Capture the cell that displays the provided text and extract its [X, Y] central coordinate. 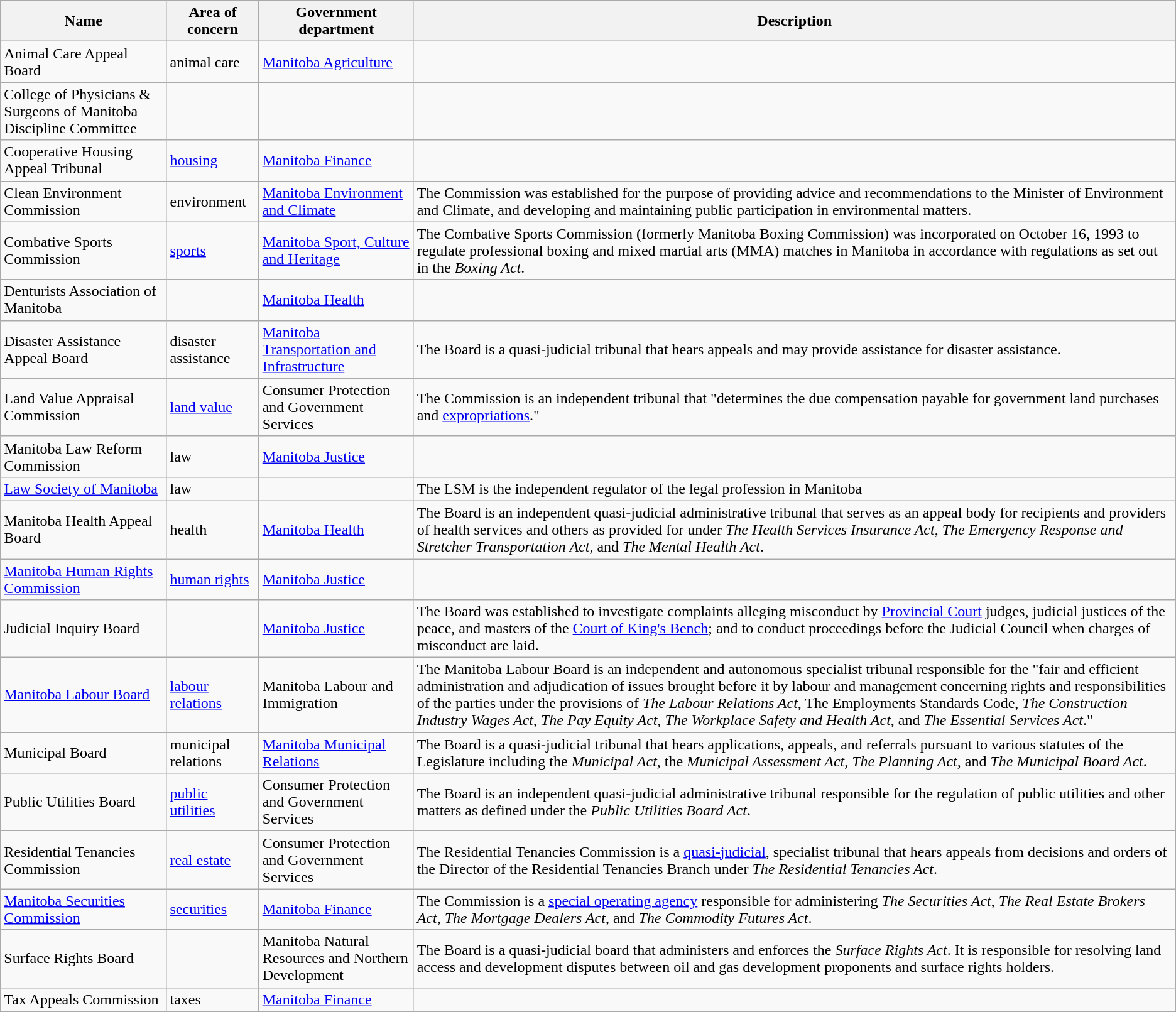
Municipal Board [84, 753]
Public Utilities Board [84, 802]
Tax Appeals Commission [84, 999]
Clean Environment Commission [84, 201]
College of Physicians & Surgeons of Manitoba Discipline Committee [84, 111]
Manitoba Environment and Climate [336, 201]
animal care [212, 62]
Residential Tenancies Commission [84, 860]
Combative Sports Commission [84, 251]
Manitoba Labour and Immigration [336, 695]
Land Value Appraisal Commission [84, 407]
Description [794, 21]
Denturists Association of Manitoba [84, 300]
environment [212, 201]
Cooperative Housing Appeal Tribunal [84, 161]
sports [212, 251]
land value [212, 407]
disaster assistance [212, 349]
Manitoba Sport, Culture and Heritage [336, 251]
taxes [212, 999]
Manitoba Labour Board [84, 695]
The LSM is the independent regulator of the legal profession in Manitoba [794, 489]
public utilities [212, 802]
securities [212, 910]
The Commission is an independent tribunal that "determines the due compensation payable for government land purchases and expropriations." [794, 407]
Animal Care Appeal Board [84, 62]
Law Society of Manitoba [84, 489]
Judicial Inquiry Board [84, 629]
Manitoba Natural Resources and Northern Development [336, 959]
Name [84, 21]
Manitoba Transportation and Infrastructure [336, 349]
The Board is a quasi-judicial tribunal that hears appeals and may provide assistance for disaster assistance. [794, 349]
health [212, 530]
Manitoba Agriculture [336, 62]
Manitoba Law Reform Commission [84, 456]
housing [212, 161]
Manitoba Human Rights Commission [84, 579]
municipal relations [212, 753]
Manitoba Securities Commission [84, 910]
labour relations [212, 695]
Area of concern [212, 21]
Disaster Assistance Appeal Board [84, 349]
real estate [212, 860]
Manitoba Health Appeal Board [84, 530]
Manitoba Municipal Relations [336, 753]
human rights [212, 579]
Government department [336, 21]
Surface Rights Board [84, 959]
